From the cell containing the given text, extract its center point as (X, Y) coordinate. 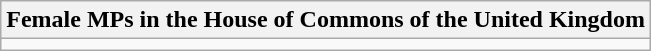
Female MPs in the House of Commons of the United Kingdom (326, 20)
